Determine the (X, Y) coordinate at the center of the cell enclosing the given text.  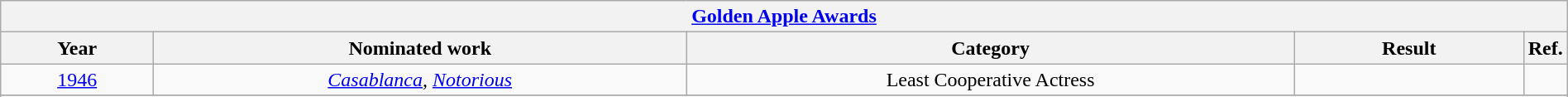
Ref. (1545, 48)
Category (991, 48)
Year (78, 48)
Nominated work (420, 48)
1946 (78, 80)
Golden Apple Awards (784, 17)
Casablanca, Notorious (420, 80)
Least Cooperative Actress (991, 80)
Result (1409, 48)
